Find where the given text appears and provide that cell's center as [X, Y] coordinate. 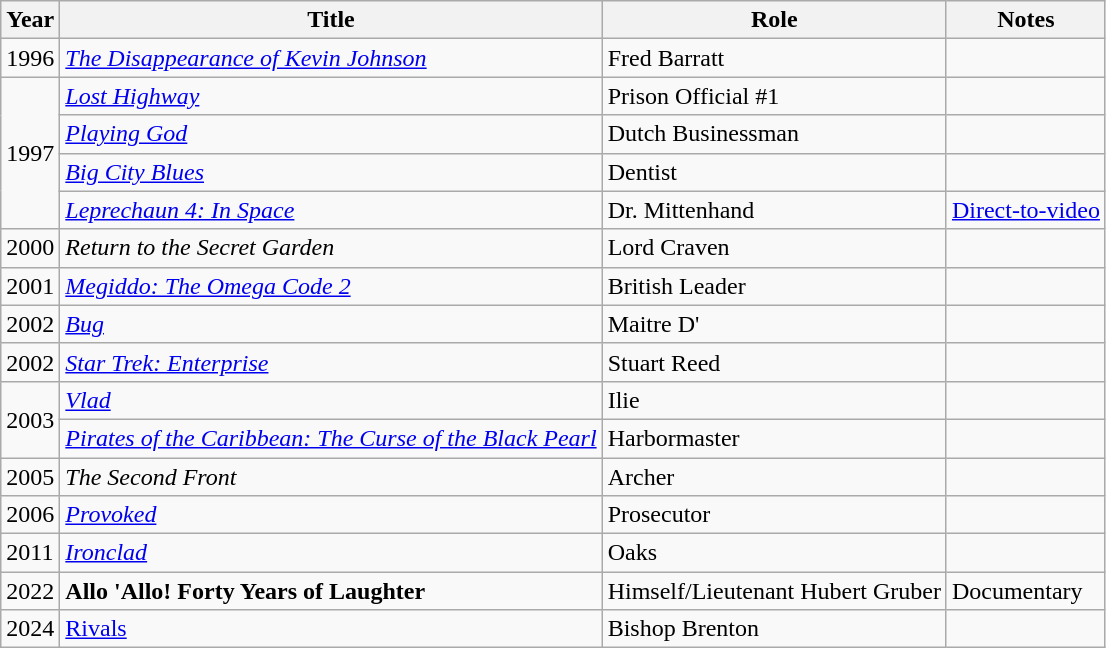
Fred Barratt [774, 58]
2005 [30, 477]
Dutch Businessman [774, 134]
Vlad [331, 400]
Archer [774, 477]
Megiddo: The Omega Code 2 [331, 286]
Prosecutor [774, 515]
Himself/Lieutenant Hubert Gruber [774, 591]
Big City Blues [331, 172]
Direct-to-video [1026, 210]
Bug [331, 324]
Oaks [774, 553]
Playing God [331, 134]
2006 [30, 515]
Title [331, 20]
Dr. Mittenhand [774, 210]
Stuart Reed [774, 362]
Pirates of the Caribbean: The Curse of the Black Pearl [331, 438]
2024 [30, 629]
Role [774, 20]
2001 [30, 286]
Star Trek: Enterprise [331, 362]
Lord Craven [774, 248]
Provoked [331, 515]
The Disappearance of Kevin Johnson [331, 58]
Documentary [1026, 591]
British Leader [774, 286]
2003 [30, 419]
2011 [30, 553]
Dentist [774, 172]
2000 [30, 248]
Prison Official #1 [774, 96]
Harbormaster [774, 438]
Notes [1026, 20]
Lost Highway [331, 96]
The Second Front [331, 477]
Rivals [331, 629]
Return to the Secret Garden [331, 248]
Leprechaun 4: In Space [331, 210]
2022 [30, 591]
1996 [30, 58]
Allo 'Allo! Forty Years of Laughter [331, 591]
Ironclad [331, 553]
Bishop Brenton [774, 629]
1997 [30, 153]
Ilie [774, 400]
Maitre D' [774, 324]
Year [30, 20]
